Provide the (X, Y) coordinate of the cell's center where the given text is located.  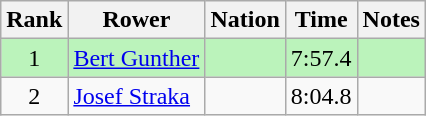
Notes (391, 20)
Josef Straka (136, 96)
Bert Gunther (136, 58)
Rower (136, 20)
Rank (34, 20)
Nation (245, 20)
2 (34, 96)
Time (321, 20)
8:04.8 (321, 96)
1 (34, 58)
7:57.4 (321, 58)
